Find where the given text appears and provide that cell's center as [x, y] coordinate. 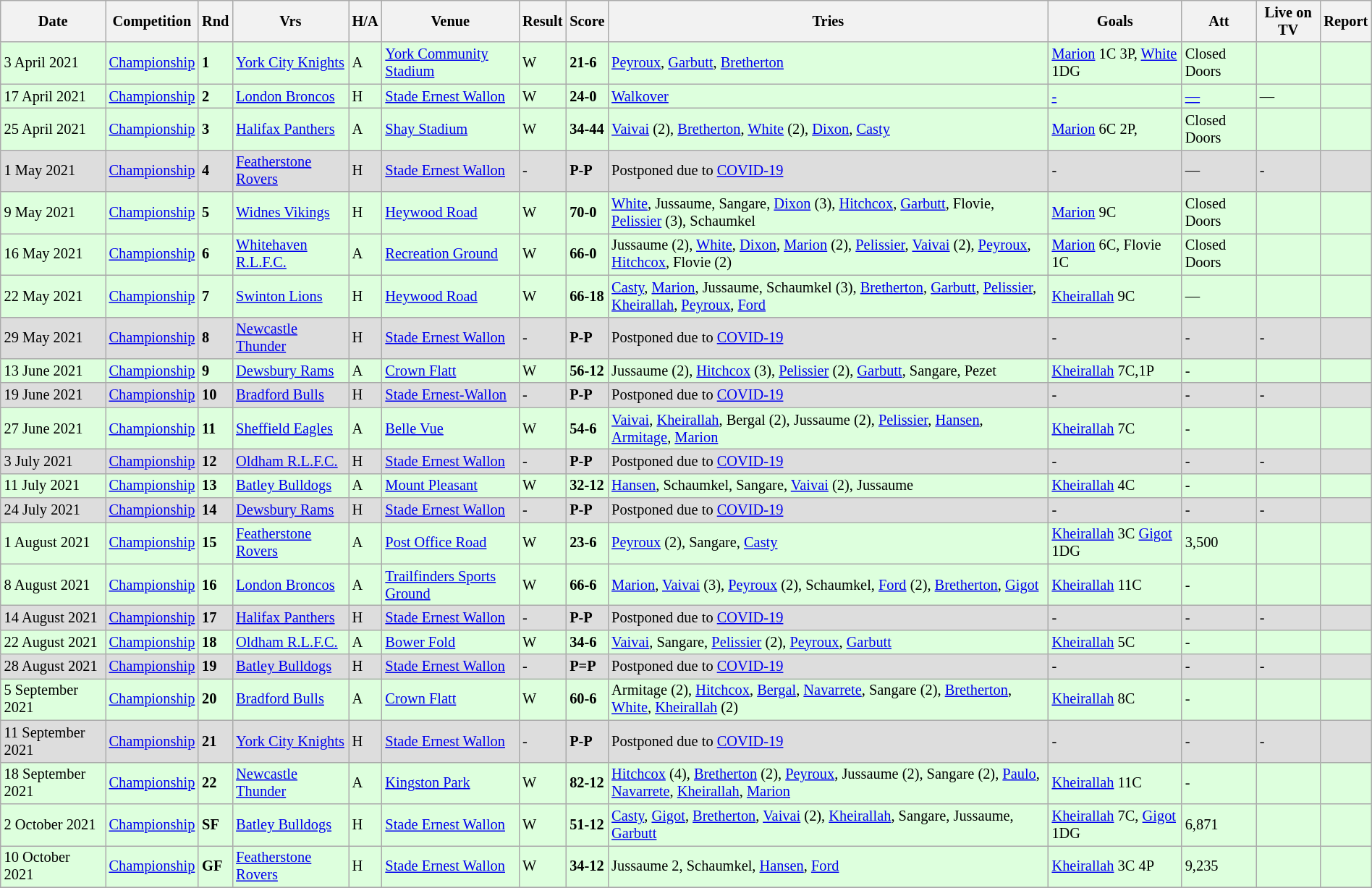
24 July 2021 [54, 510]
14 [216, 510]
Kheirallah 8C [1115, 699]
Widnes Vikings [290, 213]
Swinton Lions [290, 296]
Kheirallah 3C 4P [1115, 866]
4 [216, 171]
Kheirallah 7C [1115, 428]
2 October 2021 [54, 824]
Vaivai, Sangare, Pelissier (2), Peyroux, Garbutt [828, 642]
Hitchcox (4), Bretherton (2), Peyroux, Jussaume (2), Sangare (2), Paulo, Navarrete, Kheirallah, Marion [828, 783]
27 June 2021 [54, 428]
12 [216, 461]
13 June 2021 [54, 371]
10 [216, 395]
21 [216, 741]
Peyroux (2), Sangare, Casty [828, 543]
19 June 2021 [54, 395]
34-44 [587, 129]
29 May 2021 [54, 338]
6 [216, 254]
23-6 [587, 543]
25 April 2021 [54, 129]
22 [216, 783]
18 [216, 642]
Venue [451, 21]
11 September 2021 [54, 741]
60-6 [587, 699]
19 [216, 667]
Marion 6C 2P, [1115, 129]
32-12 [587, 486]
16 May 2021 [54, 254]
8 August 2021 [54, 585]
21-6 [587, 63]
15 [216, 543]
Marion, Vaivai (3), Peyroux (2), Schaumkel, Ford (2), Bretherton, Gigot [828, 585]
Result [543, 21]
Armitage (2), Hitchcox, Bergal, Navarrete, Sangare (2), Bretherton, White, Kheirallah (2) [828, 699]
Kheirallah 5C [1115, 642]
Bower Fold [451, 642]
22 May 2021 [54, 296]
3 July 2021 [54, 461]
Kheirallah 7C,1P [1115, 371]
5 September 2021 [54, 699]
Report [1346, 21]
Kheirallah 4C [1115, 486]
Tries [828, 21]
70-0 [587, 213]
Marion 9C [1115, 213]
66-6 [587, 585]
Goals [1115, 21]
2 [216, 96]
16 [216, 585]
22 August 2021 [54, 642]
Marion 1C 3P, White 1DG [1115, 63]
Marion 6C, Flovie 1C [1115, 254]
Att [1219, 21]
Vaivai (2), Bretherton, White (2), Dixon, Casty [828, 129]
9,235 [1219, 866]
Kheirallah 3C Gigot 1DG [1115, 543]
Mount Pleasant [451, 486]
Score [587, 21]
York Community Stadium [451, 63]
3 [216, 129]
17 [216, 617]
Jussaume (2), Hitchcox (3), Pelissier (2), Garbutt, Sangare, Pezet [828, 371]
Post Office Road [451, 543]
Recreation Ground [451, 254]
P=P [587, 667]
Competition [152, 21]
Stade Ernest-Wallon [451, 395]
Whitehaven R.L.F.C. [290, 254]
1 May 2021 [54, 171]
20 [216, 699]
1 [216, 63]
11 [216, 428]
Vrs [290, 21]
6,871 [1219, 824]
White, Jussaume, Sangare, Dixon (3), Hitchcox, Garbutt, Flovie, Pelissier (3), Schaumkel [828, 213]
Live on TV [1288, 21]
GF [216, 866]
8 [216, 338]
3 April 2021 [54, 63]
5 [216, 213]
7 [216, 296]
Casty, Marion, Jussaume, Schaumkel (3), Bretherton, Garbutt, Pelissier, Kheirallah, Peyroux, Ford [828, 296]
3,500 [1219, 543]
Jussaume 2, Schaumkel, Hansen, Ford [828, 866]
54-6 [587, 428]
10 October 2021 [54, 866]
Casty, Gigot, Bretherton, Vaivai (2), Kheirallah, Sangare, Jussaume, Garbutt [828, 824]
14 August 2021 [54, 617]
Kingston Park [451, 783]
SF [216, 824]
Sheffield Eagles [290, 428]
Kheirallah 7C, Gigot 1DG [1115, 824]
Walkover [828, 96]
9 [216, 371]
18 September 2021 [54, 783]
Hansen, Schaumkel, Sangare, Vaivai (2), Jussaume [828, 486]
82-12 [587, 783]
H/A [365, 21]
Trailfinders Sports Ground [451, 585]
9 May 2021 [54, 213]
34-12 [587, 866]
Shay Stadium [451, 129]
13 [216, 486]
1 August 2021 [54, 543]
24-0 [587, 96]
56-12 [587, 371]
Jussaume (2), White, Dixon, Marion (2), Pelissier, Vaivai (2), Peyroux, Hitchcox, Flovie (2) [828, 254]
Peyroux, Garbutt, Bretherton [828, 63]
Kheirallah 9C [1115, 296]
Rnd [216, 21]
34-6 [587, 642]
Vaivai, Kheirallah, Bergal (2), Jussaume (2), Pelissier, Hansen, Armitage, Marion [828, 428]
Date [54, 21]
Belle Vue [451, 428]
28 August 2021 [54, 667]
17 April 2021 [54, 96]
66-0 [587, 254]
51-12 [587, 824]
11 July 2021 [54, 486]
66-18 [587, 296]
